Return the (X, Y) coordinate for the center point of the cell that contains the specified text.  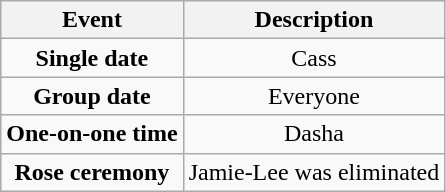
Dasha (314, 134)
Group date (92, 96)
Everyone (314, 96)
Single date (92, 58)
Jamie-Lee was eliminated (314, 172)
Description (314, 20)
Rose ceremony (92, 172)
Cass (314, 58)
One-on-one time (92, 134)
Event (92, 20)
